Find where the given text appears and provide that cell's center as (X, Y) coordinate. 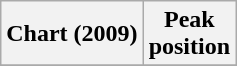
Peakposition (189, 34)
Chart (2009) (72, 34)
